Output the (x, y) coordinate of the center of the cell containing the given text.  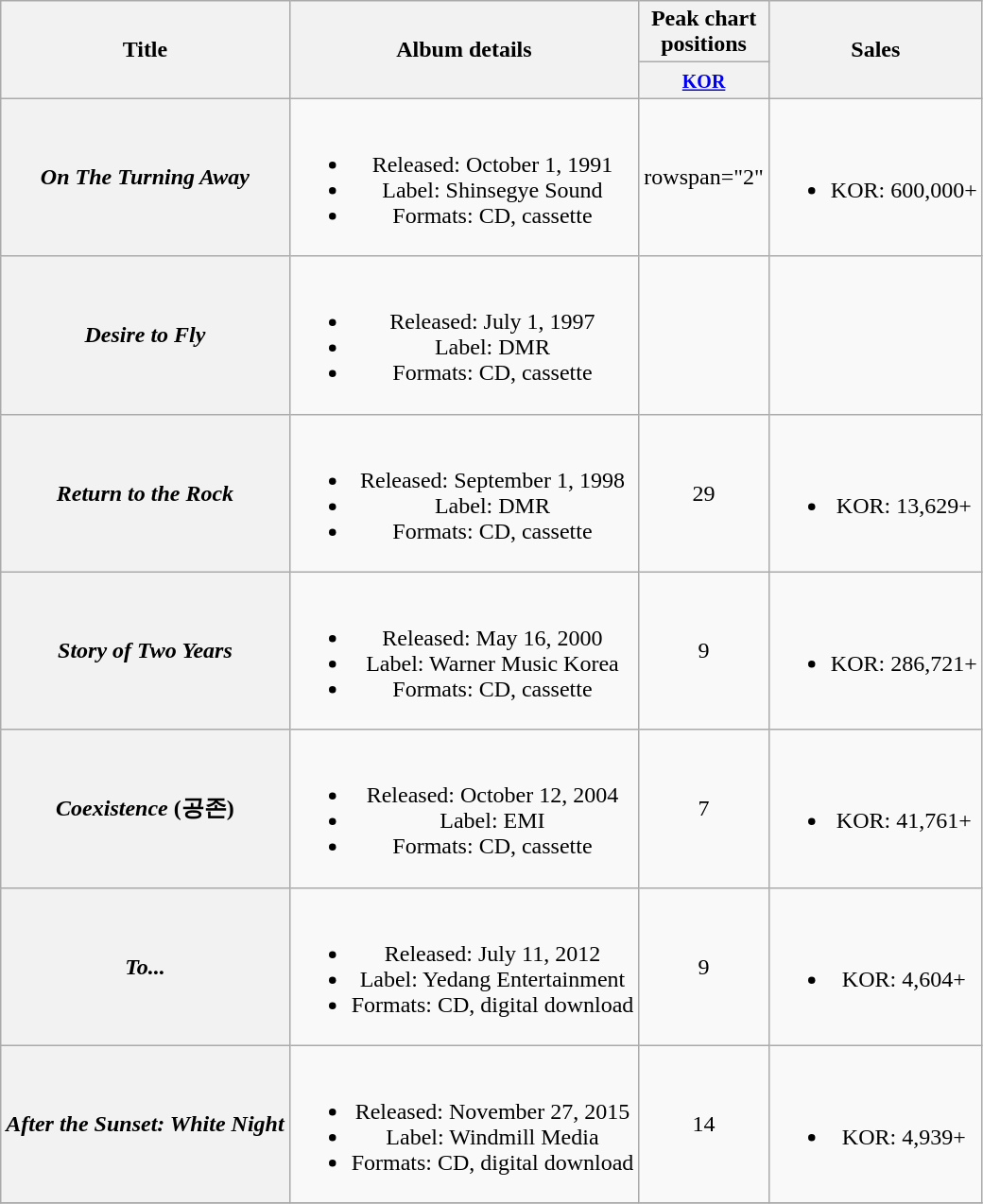
Released: September 1, 1998Label: DMRFormats: CD, cassette (464, 493)
KOR: 4,939+ (875, 1125)
Title (146, 49)
KOR: 41,761+ (875, 809)
Peak chart positions (704, 32)
Released: November 27, 2015Label: Windmill MediaFormats: CD, digital download (464, 1125)
KOR (704, 80)
Return to the Rock (146, 493)
Released: July 1, 1997Label: DMRFormats: CD, cassette (464, 335)
Sales (875, 49)
Released: October 12, 2004Label: EMIFormats: CD, cassette (464, 809)
To... (146, 966)
Desire to Fly (146, 335)
Released: July 11, 2012Label: Yedang EntertainmentFormats: CD, digital download (464, 966)
Released: May 16, 2000Label: Warner Music KoreaFormats: CD, cassette (464, 650)
14 (704, 1125)
KOR: 13,629+ (875, 493)
KOR: 600,000+ (875, 178)
KOR: 4,604+ (875, 966)
7 (704, 809)
Album details (464, 49)
29 (704, 493)
Released: October 1, 1991Label: Shinsegye SoundFormats: CD, cassette (464, 178)
After the Sunset: White Night (146, 1125)
Coexistence (공존) (146, 809)
rowspan="2" (704, 178)
KOR: 286,721+ (875, 650)
On The Turning Away (146, 178)
Story of Two Years (146, 650)
